Locate the cell with the specified text and output its [X, Y] center coordinate. 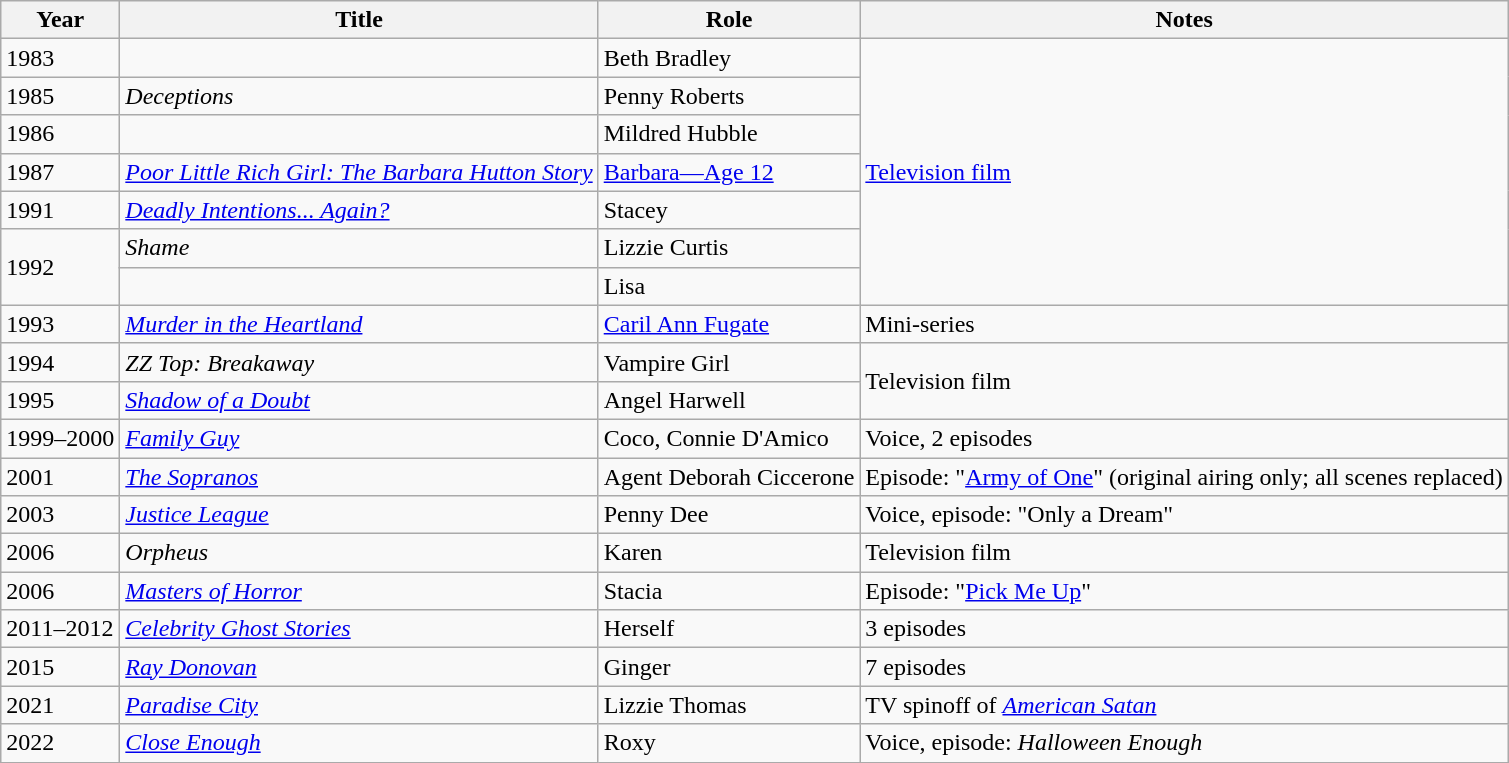
Close Enough [359, 743]
Ray Donovan [359, 667]
1986 [60, 134]
2003 [60, 515]
Angel Harwell [729, 400]
Barbara—Age 12 [729, 172]
Mini-series [1184, 324]
Mildred Hubble [729, 134]
Murder in the Heartland [359, 324]
The Sopranos [359, 477]
Family Guy [359, 438]
Shadow of a Doubt [359, 400]
Justice League [359, 515]
1999–2000 [60, 438]
Role [729, 20]
1994 [60, 362]
1987 [60, 172]
Penny Roberts [729, 96]
7 episodes [1184, 667]
Deadly Intentions... Again? [359, 210]
Herself [729, 629]
TV spinoff of American Satan [1184, 705]
Masters of Horror [359, 591]
Lizzie Curtis [729, 248]
1995 [60, 400]
Stacia [729, 591]
Episode: "Pick Me Up" [1184, 591]
1991 [60, 210]
Poor Little Rich Girl: The Barbara Hutton Story [359, 172]
Voice, episode: "Only a Dream" [1184, 515]
Celebrity Ghost Stories [359, 629]
1985 [60, 96]
Paradise City [359, 705]
2001 [60, 477]
Lisa [729, 286]
2022 [60, 743]
Orpheus [359, 553]
Deceptions [359, 96]
Year [60, 20]
Ginger [729, 667]
Voice, 2 episodes [1184, 438]
2011–2012 [60, 629]
2015 [60, 667]
Karen [729, 553]
3 episodes [1184, 629]
2021 [60, 705]
Shame [359, 248]
1993 [60, 324]
Penny Dee [729, 515]
1983 [60, 58]
Voice, episode: Halloween Enough [1184, 743]
Stacey [729, 210]
ZZ Top: Breakaway [359, 362]
Caril Ann Fugate [729, 324]
Episode: "Army of One" (original airing only; all scenes replaced) [1184, 477]
Vampire Girl [729, 362]
1992 [60, 267]
Notes [1184, 20]
Title [359, 20]
Roxy [729, 743]
Beth Bradley [729, 58]
Coco, Connie D'Amico [729, 438]
Lizzie Thomas [729, 705]
Agent Deborah Ciccerone [729, 477]
